Provide the [X, Y] coordinate of the cell's center where the given text is located.  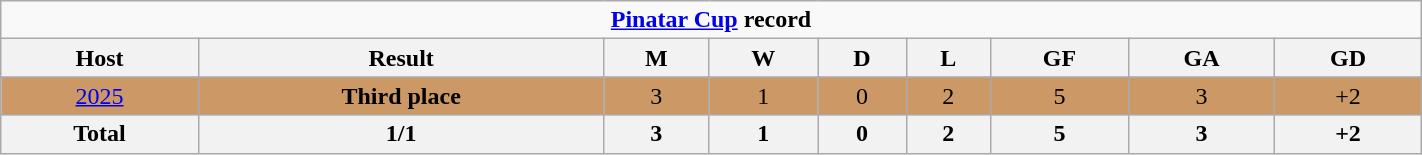
M [656, 58]
GA [1201, 58]
Third place [401, 96]
Result [401, 58]
Host [100, 58]
D [862, 58]
W [764, 58]
GF [1059, 58]
1/1 [401, 134]
Total [100, 134]
Pinatar Cup record [711, 20]
L [948, 58]
GD [1348, 58]
2025 [100, 96]
